Extract the [x, y] coordinate from the center of the cell holding the provided text.  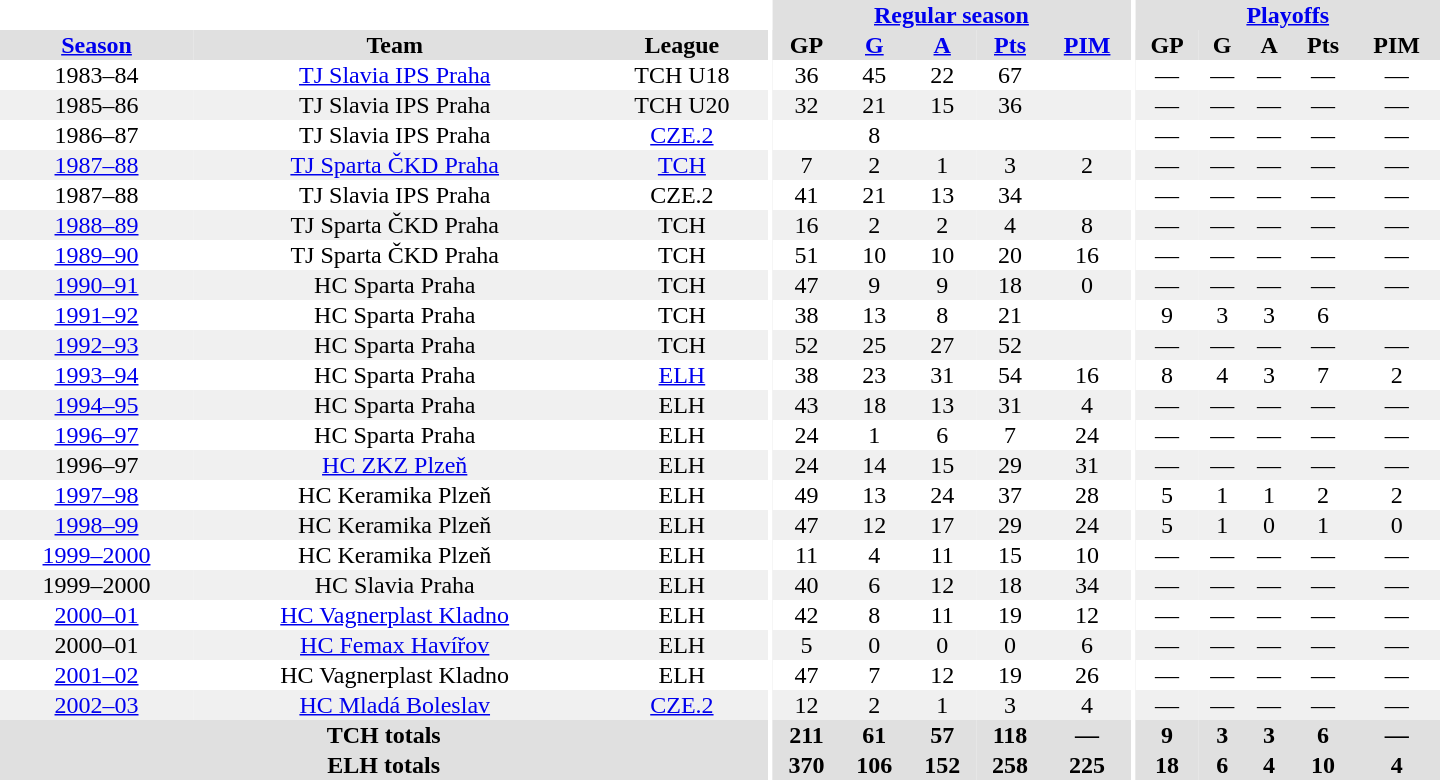
14 [874, 465]
28 [1087, 495]
106 [874, 765]
League [682, 45]
22 [942, 75]
118 [1010, 735]
258 [1010, 765]
1991–92 [96, 315]
152 [942, 765]
HC ZKZ Plzeň [394, 465]
1994–95 [96, 405]
67 [1010, 75]
211 [807, 735]
HC Slavia Praha [394, 585]
TCH U18 [682, 75]
225 [1087, 765]
23 [874, 375]
2001–02 [96, 675]
Team [394, 45]
1986–87 [96, 135]
25 [874, 345]
1992–93 [96, 345]
HC Mladá Boleslav [394, 705]
TCH U20 [682, 105]
37 [1010, 495]
370 [807, 765]
51 [807, 255]
Regular season [952, 15]
1997–98 [96, 495]
26 [1087, 675]
45 [874, 75]
Season [96, 45]
Playoffs [1288, 15]
1983–84 [96, 75]
1998–99 [96, 525]
61 [874, 735]
1990–91 [96, 285]
2002–03 [96, 705]
32 [807, 105]
1989–90 [96, 255]
43 [807, 405]
54 [1010, 375]
27 [942, 345]
42 [807, 615]
1988–89 [96, 225]
HC Femax Havířov [394, 645]
1985–86 [96, 105]
49 [807, 495]
40 [807, 585]
41 [807, 195]
1993–94 [96, 375]
17 [942, 525]
20 [1010, 255]
TCH totals [384, 735]
57 [942, 735]
ELH totals [384, 765]
